Pinpoint the cell where the given text exists, returning its (x, y) midpoint coordinate. 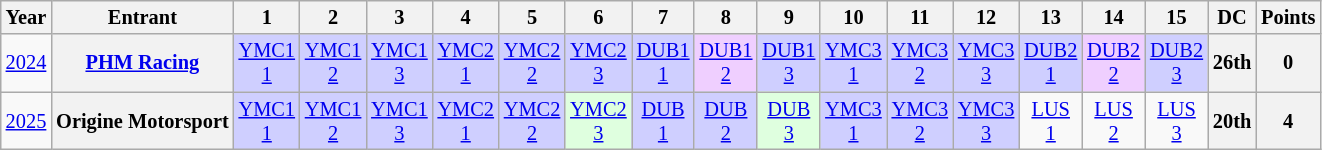
13 (1050, 17)
Origine Motorsport (142, 121)
20th (1232, 121)
11 (920, 17)
8 (726, 17)
10 (853, 17)
14 (1114, 17)
DUB11 (664, 63)
3 (399, 17)
0 (1288, 63)
LUS1 (1050, 121)
26th (1232, 63)
DC (1232, 17)
2 (333, 17)
1 (267, 17)
Year (26, 17)
DUB12 (726, 63)
DUB2 (726, 121)
DUB13 (788, 63)
PHM Racing (142, 63)
Points (1288, 17)
DUB1 (664, 121)
6 (598, 17)
DUB3 (788, 121)
DUB23 (1176, 63)
Entrant (142, 17)
2024 (26, 63)
15 (1176, 17)
12 (986, 17)
5 (532, 17)
LUS2 (1114, 121)
2025 (26, 121)
DUB21 (1050, 63)
LUS3 (1176, 121)
DUB22 (1114, 63)
7 (664, 17)
9 (788, 17)
